Determine the [x, y] coordinate at the center of the cell enclosing the given text.  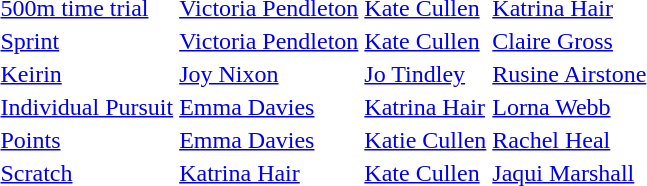
Kate Cullen [426, 41]
Katrina Hair [426, 107]
Victoria Pendleton [269, 41]
Katie Cullen [426, 140]
Jo Tindley [426, 74]
Joy Nixon [269, 74]
